Extract the (x, y) coordinate from the center of the cell holding the provided text.  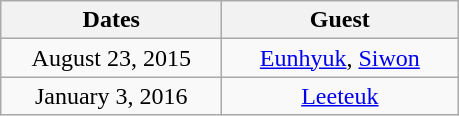
Eunhyuk, Siwon (340, 58)
August 23, 2015 (112, 58)
Guest (340, 20)
Leeteuk (340, 96)
January 3, 2016 (112, 96)
Dates (112, 20)
